Scan for the cell matching the given text and deliver its (X, Y) coordinate at center. 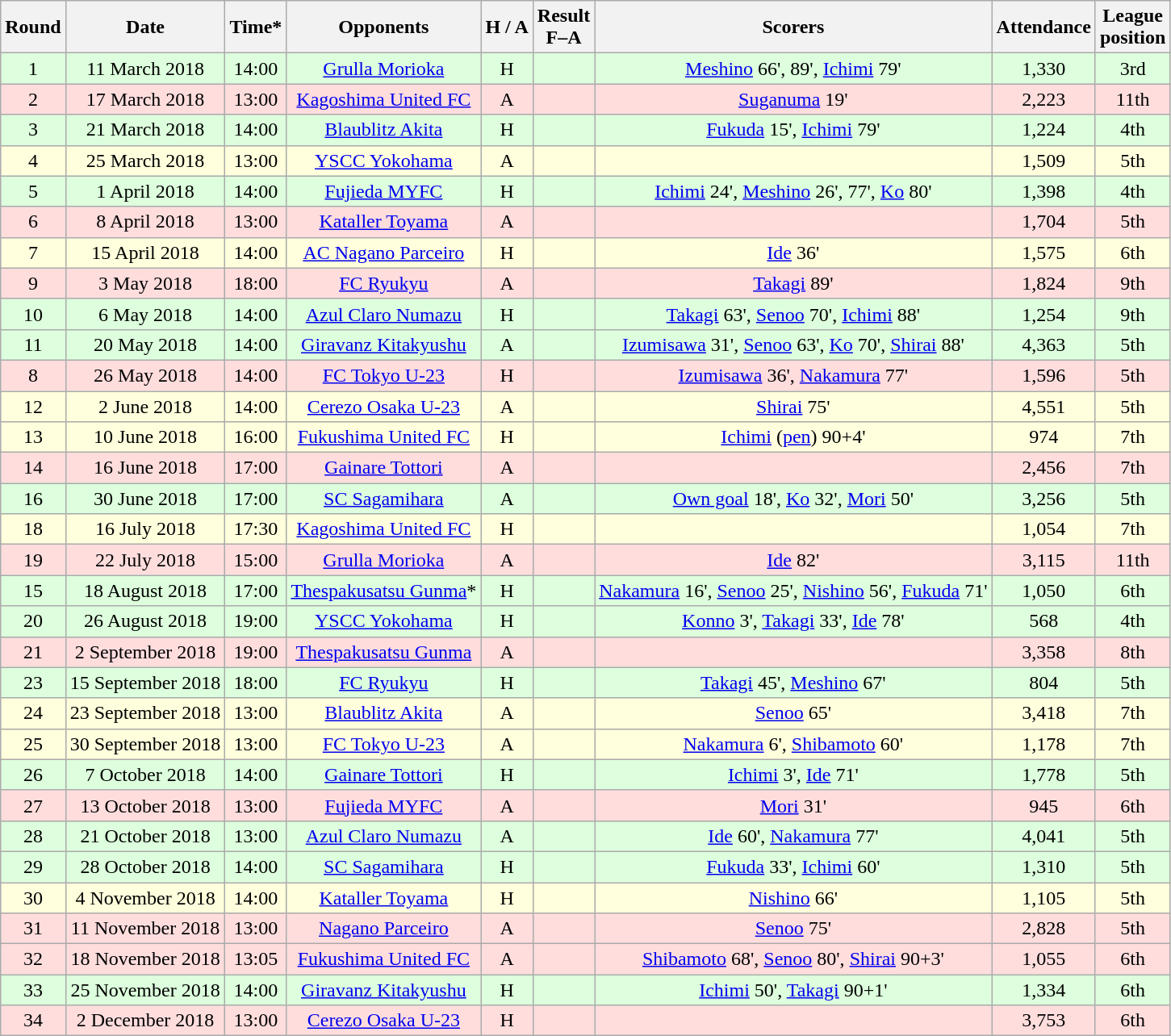
17:30 (256, 529)
2 December 2018 (145, 1021)
26 May 2018 (145, 375)
Nagano Parceiro (384, 929)
1,509 (1043, 161)
26 (33, 775)
7 October 2018 (145, 775)
32 (33, 959)
13 (33, 437)
ResultF–A (563, 27)
Opponents (384, 27)
Own goal 18', Ko 32', Mori 50' (793, 499)
1,105 (1043, 898)
34 (33, 1021)
3 May 2018 (145, 283)
3,256 (1043, 499)
22 July 2018 (145, 560)
Nakamura 6', Shibamoto 60' (793, 744)
19 (33, 560)
9 (33, 283)
5 (33, 191)
2 June 2018 (145, 406)
30 (33, 898)
804 (1043, 683)
Shibamoto 68', Senoo 80', Shirai 90+3' (793, 959)
7 (33, 253)
Ichimi (pen) 90+4' (793, 437)
29 (33, 867)
1,330 (1043, 69)
10 (33, 314)
28 October 2018 (145, 867)
16 June 2018 (145, 468)
15 April 2018 (145, 253)
1,824 (1043, 283)
21 October 2018 (145, 836)
1 April 2018 (145, 191)
8 April 2018 (145, 222)
12 (33, 406)
Shirai 75' (793, 406)
1,178 (1043, 744)
1,310 (1043, 867)
974 (1043, 437)
14 (33, 468)
30 September 2018 (145, 744)
13:05 (256, 959)
Takagi 63', Senoo 70', Ichimi 88' (793, 314)
Nakamura 16', Senoo 25', Nishino 56', Fukuda 71' (793, 591)
1,254 (1043, 314)
1,596 (1043, 375)
11 November 2018 (145, 929)
Fukuda 15', Ichimi 79' (793, 130)
3,115 (1043, 560)
1,575 (1043, 253)
4,363 (1043, 345)
21 March 2018 (145, 130)
16:00 (256, 437)
1,050 (1043, 591)
568 (1043, 621)
18 August 2018 (145, 591)
Senoo 65' (793, 713)
Round (33, 27)
10 June 2018 (145, 437)
15:00 (256, 560)
Meshino 66', 89', Ichimi 79' (793, 69)
Takagi 89' (793, 283)
2,828 (1043, 929)
24 (33, 713)
4 (33, 161)
Nishino 66' (793, 898)
Mori 31' (793, 805)
AC Nagano Parceiro (384, 253)
11 (33, 345)
2 (33, 99)
Izumisawa 31', Senoo 63', Ko 70', Shirai 88' (793, 345)
15 (33, 591)
Ide 60', Nakamura 77' (793, 836)
15 September 2018 (145, 683)
6 (33, 222)
25 March 2018 (145, 161)
25 November 2018 (145, 990)
23 September 2018 (145, 713)
4 November 2018 (145, 898)
1,055 (1043, 959)
Takagi 45', Meshino 67' (793, 683)
18 (33, 529)
21 (33, 652)
28 (33, 836)
2 September 2018 (145, 652)
11 March 2018 (145, 69)
1,054 (1043, 529)
2,223 (1043, 99)
16 July 2018 (145, 529)
Date (145, 27)
3rd (1132, 69)
33 (33, 990)
26 August 2018 (145, 621)
8 (33, 375)
2,456 (1043, 468)
1,334 (1043, 990)
20 (33, 621)
23 (33, 683)
13 October 2018 (145, 805)
Scorers (793, 27)
Ide 36' (793, 253)
27 (33, 805)
4,041 (1043, 836)
8th (1132, 652)
3,418 (1043, 713)
Izumisawa 36', Nakamura 77' (793, 375)
Thespakusatsu Gunma (384, 652)
30 June 2018 (145, 499)
3,358 (1043, 652)
3,753 (1043, 1021)
31 (33, 929)
4,551 (1043, 406)
Time* (256, 27)
H / A (507, 27)
1,398 (1043, 191)
Ide 82' (793, 560)
1,224 (1043, 130)
945 (1043, 805)
16 (33, 499)
1,778 (1043, 775)
Attendance (1043, 27)
Senoo 75' (793, 929)
Ichimi 50', Takagi 90+1' (793, 990)
Thespakusatsu Gunma* (384, 591)
Ichimi 3', Ide 71' (793, 775)
1,704 (1043, 222)
25 (33, 744)
20 May 2018 (145, 345)
Suganuma 19' (793, 99)
17 March 2018 (145, 99)
1 (33, 69)
6 May 2018 (145, 314)
Ichimi 24', Meshino 26', 77', Ko 80' (793, 191)
Leagueposition (1132, 27)
Fukuda 33', Ichimi 60' (793, 867)
18 November 2018 (145, 959)
3 (33, 130)
Konno 3', Takagi 33', Ide 78' (793, 621)
